Provide the [x, y] coordinate of the cell's center where the given text is located.  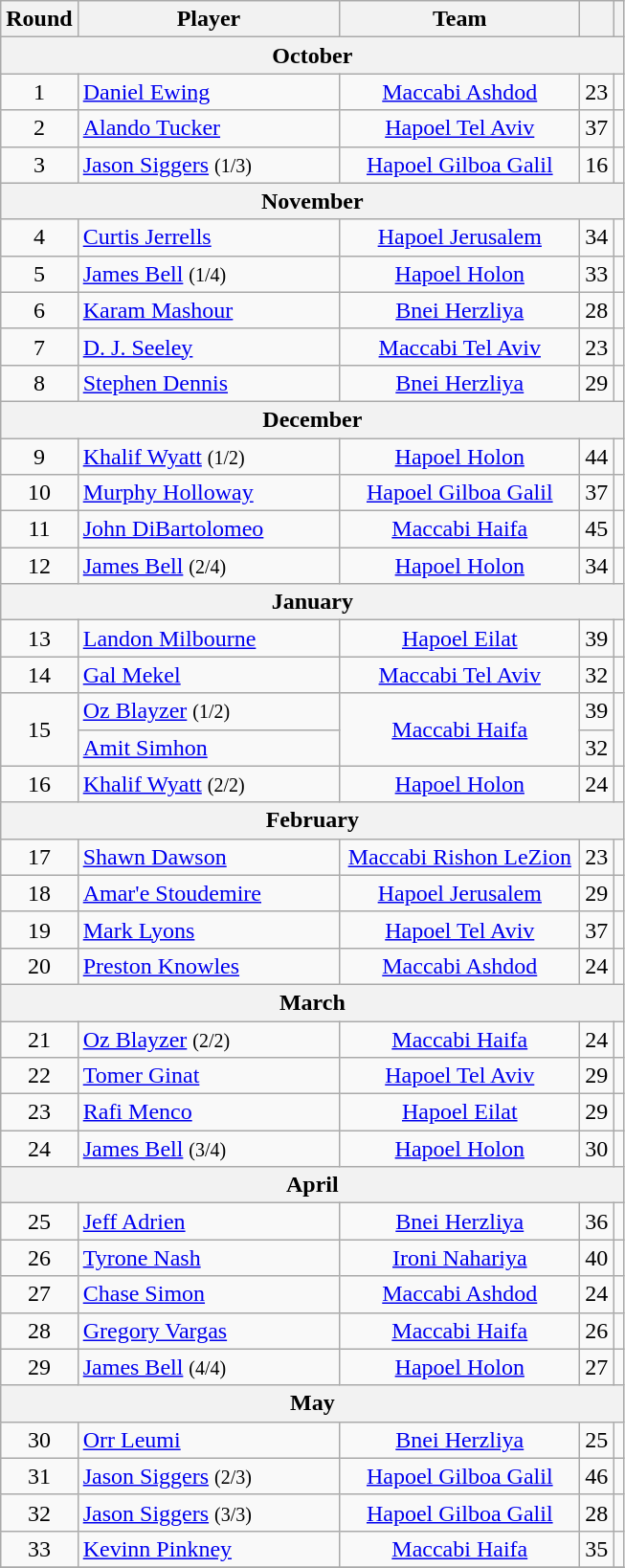
4 [39, 237]
Gregory Vargas [209, 1331]
Team [459, 19]
19 [39, 930]
14 [39, 675]
Alando Tucker [209, 128]
10 [39, 493]
Jason Siggers (3/3) [209, 1512]
13 [39, 638]
Maccabi Rishon LeZion [459, 857]
Rafi Menco [209, 1112]
Round [39, 19]
5 [39, 274]
6 [39, 310]
April [312, 1185]
January [312, 602]
James Bell (4/4) [209, 1367]
December [312, 419]
Oz Blayzer (1/2) [209, 711]
Khalif Wyatt (2/2) [209, 784]
Orr Leumi [209, 1440]
9 [39, 457]
October [312, 56]
Tyrone Nash [209, 1258]
Murphy Holloway [209, 493]
Oz Blayzer (2/2) [209, 1039]
Chase Simon [209, 1294]
D. J. Seeley [209, 347]
35 [597, 1549]
31 [39, 1476]
Daniel Ewing [209, 92]
46 [597, 1476]
15 [39, 729]
Shawn Dawson [209, 857]
3 [39, 165]
Jason Siggers (1/3) [209, 165]
Curtis Jerrells [209, 237]
44 [597, 457]
Mark Lyons [209, 930]
36 [597, 1221]
12 [39, 566]
March [312, 1002]
Khalif Wyatt (1/2) [209, 457]
Landon Milbourne [209, 638]
February [312, 820]
Stephen Dennis [209, 383]
17 [39, 857]
21 [39, 1039]
Amit Simhon [209, 748]
Tomer Ginat [209, 1076]
45 [597, 529]
Jason Siggers (2/3) [209, 1476]
John DiBartolomeo [209, 529]
20 [39, 966]
November [312, 201]
22 [39, 1076]
11 [39, 529]
Ironi Nahariya [459, 1258]
18 [39, 893]
James Bell (1/4) [209, 274]
Karam Mashour [209, 310]
Kevinn Pinkney [209, 1549]
1 [39, 92]
Jeff Adrien [209, 1221]
40 [597, 1258]
8 [39, 383]
James Bell (3/4) [209, 1149]
Preston Knowles [209, 966]
Gal Mekel [209, 675]
2 [39, 128]
Player [209, 19]
May [312, 1403]
James Bell (2/4) [209, 566]
7 [39, 347]
Amar'e Stoudemire [209, 893]
